Pinpoint the cell where the given text exists, returning its (X, Y) midpoint coordinate. 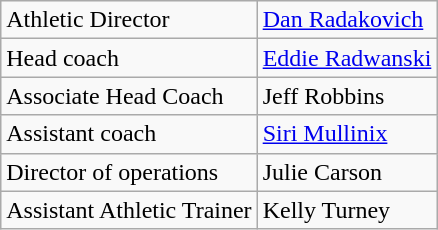
Jeff Robbins (347, 96)
Director of operations (129, 172)
Siri Mullinix (347, 134)
Head coach (129, 58)
Julie Carson (347, 172)
Athletic Director (129, 20)
Kelly Turney (347, 210)
Associate Head Coach (129, 96)
Eddie Radwanski (347, 58)
Assistant Athletic Trainer (129, 210)
Assistant coach (129, 134)
Dan Radakovich (347, 20)
